Identify which cell holds the provided text, then report its [x, y] central coordinate. 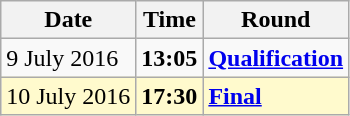
9 July 2016 [68, 58]
10 July 2016 [68, 96]
13:05 [170, 58]
17:30 [170, 96]
Time [170, 20]
Round [276, 20]
Final [276, 96]
Qualification [276, 58]
Date [68, 20]
